For the text-containing cell, return its midpoint in [X, Y] coordinate format. 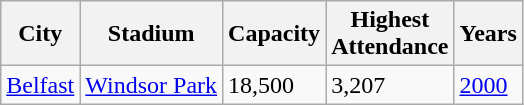
Windsor Park [152, 85]
Years [488, 34]
Belfast [40, 85]
HighestAttendance [390, 34]
Stadium [152, 34]
Capacity [274, 34]
18,500 [274, 85]
3,207 [390, 85]
City [40, 34]
2000 [488, 85]
